Find where the given text appears and provide that cell's center as [X, Y] coordinate. 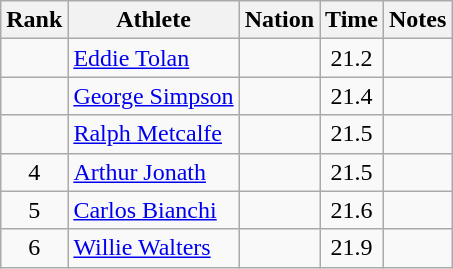
21.2 [352, 58]
Rank [34, 20]
Eddie Tolan [154, 58]
Athlete [154, 20]
Arthur Jonath [154, 172]
Willie Walters [154, 248]
21.9 [352, 248]
21.4 [352, 96]
Notes [418, 20]
5 [34, 210]
Nation [279, 20]
George Simpson [154, 96]
4 [34, 172]
Ralph Metcalfe [154, 134]
6 [34, 248]
Carlos Bianchi [154, 210]
21.6 [352, 210]
Time [352, 20]
